Extract the (X, Y) coordinate from the center of the cell holding the provided text.  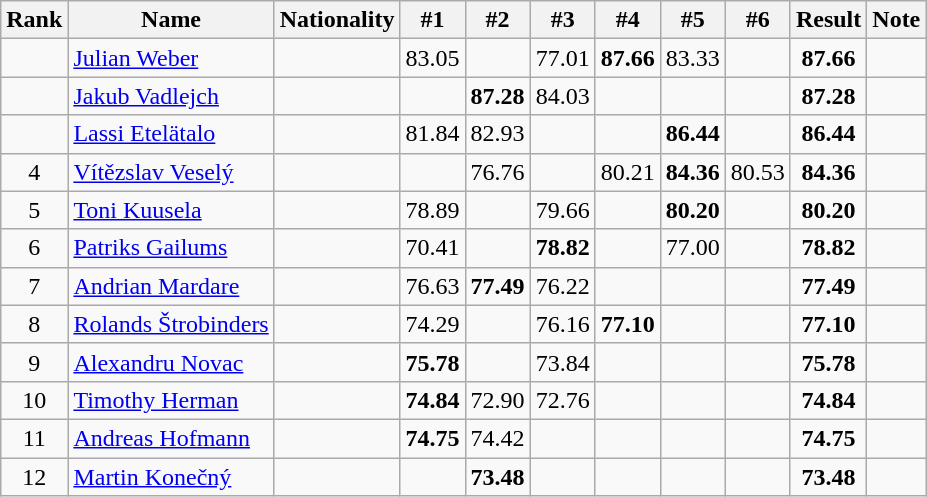
83.05 (432, 58)
73.84 (562, 362)
12 (34, 477)
Timothy Herman (171, 400)
Vítězslav Veselý (171, 172)
#5 (692, 20)
#4 (628, 20)
84.03 (562, 96)
Name (171, 20)
79.66 (562, 210)
76.63 (432, 286)
72.90 (498, 400)
81.84 (432, 134)
72.76 (562, 400)
8 (34, 324)
9 (34, 362)
Andrian Mardare (171, 286)
77.00 (692, 248)
Julian Weber (171, 58)
#6 (758, 20)
#1 (432, 20)
Martin Konečný (171, 477)
76.22 (562, 286)
Lassi Etelätalo (171, 134)
#3 (562, 20)
70.41 (432, 248)
83.33 (692, 58)
Rank (34, 20)
Result (828, 20)
Toni Kuusela (171, 210)
74.42 (498, 438)
11 (34, 438)
7 (34, 286)
Alexandru Novac (171, 362)
74.29 (432, 324)
78.89 (432, 210)
Note (896, 20)
82.93 (498, 134)
10 (34, 400)
#2 (498, 20)
80.53 (758, 172)
Nationality (337, 20)
6 (34, 248)
Jakub Vadlejch (171, 96)
5 (34, 210)
4 (34, 172)
80.21 (628, 172)
76.16 (562, 324)
76.76 (498, 172)
Rolands Štrobinders (171, 324)
77.01 (562, 58)
Andreas Hofmann (171, 438)
Patriks Gailums (171, 248)
